Return [X, Y] of the center of cell containing provided text 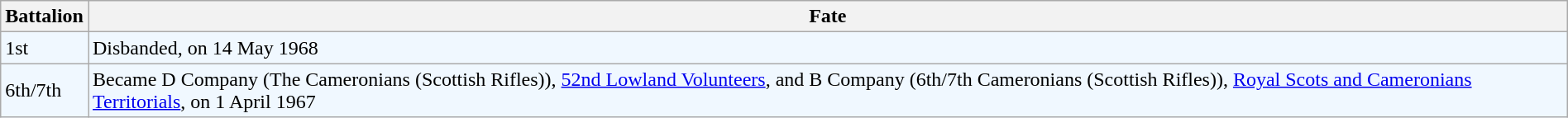
1st [45, 48]
6th/7th [45, 91]
Fate [827, 17]
Battalion [45, 17]
Disbanded, on 14 May 1968 [827, 48]
